Identify which cell holds the provided text, then report its [X, Y] central coordinate. 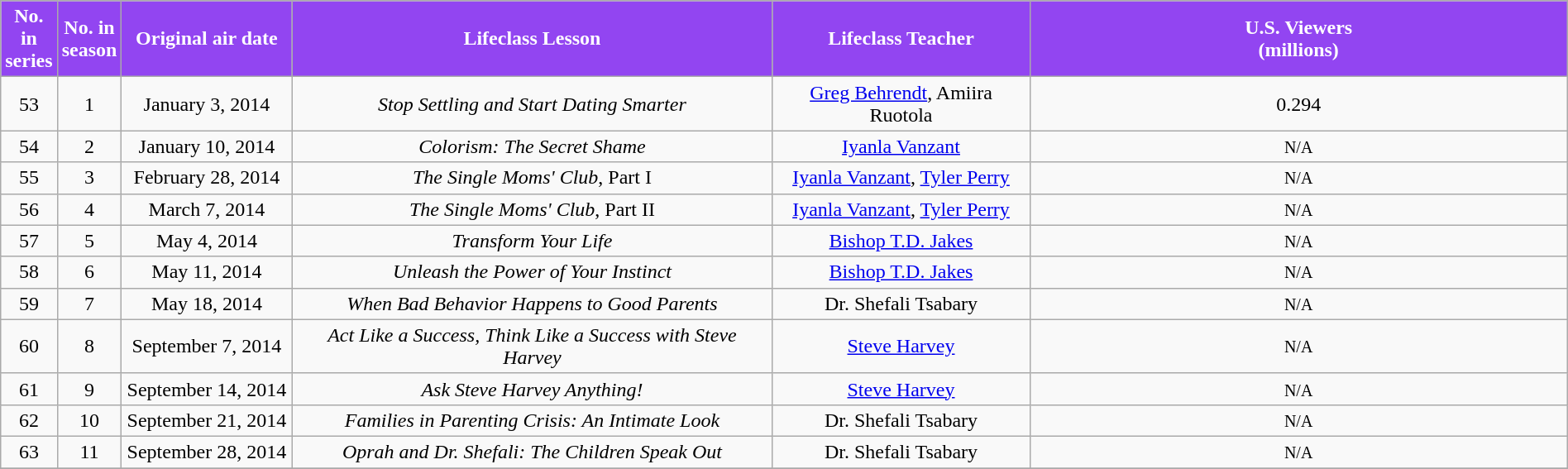
Act Like a Success, Think Like a Success with Steve Harvey [533, 346]
Families in Parenting Crisis: An Intimate Look [533, 420]
Ask Steve Harvey Anything! [533, 389]
The Single Moms' Club, Part II [533, 209]
53 [29, 104]
January 10, 2014 [207, 146]
60 [29, 346]
No. inseries [29, 39]
May 11, 2014 [207, 272]
57 [29, 241]
When Bad Behavior Happens to Good Parents [533, 304]
6 [89, 272]
The Single Moms' Club, Part I [533, 178]
Lifeclass Lesson [533, 39]
58 [29, 272]
September 21, 2014 [207, 420]
Stop Settling and Start Dating Smarter [533, 104]
May 4, 2014 [207, 241]
7 [89, 304]
September 7, 2014 [207, 346]
63 [29, 452]
September 14, 2014 [207, 389]
54 [29, 146]
4 [89, 209]
Transform Your Life [533, 241]
5 [89, 241]
Greg Behrendt, Amiira Ruotola [901, 104]
10 [89, 420]
January 3, 2014 [207, 104]
U.S. Viewers(millions) [1298, 39]
September 28, 2014 [207, 452]
8 [89, 346]
56 [29, 209]
Iyanla Vanzant [901, 146]
Colorism: The Secret Shame [533, 146]
1 [89, 104]
February 28, 2014 [207, 178]
March 7, 2014 [207, 209]
May 18, 2014 [207, 304]
11 [89, 452]
0.294 [1298, 104]
61 [29, 389]
No. inseason [89, 39]
Unleash the Power of Your Instinct [533, 272]
Original air date [207, 39]
9 [89, 389]
55 [29, 178]
59 [29, 304]
Oprah and Dr. Shefali: The Children Speak Out [533, 452]
Lifeclass Teacher [901, 39]
3 [89, 178]
62 [29, 420]
2 [89, 146]
